Output the (x, y) coordinate of the center of the cell containing the given text.  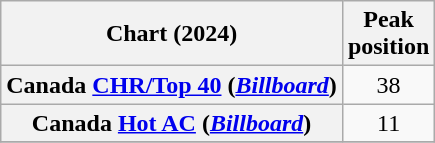
Peak position (388, 34)
Chart (2024) (172, 34)
11 (388, 123)
Canada CHR/Top 40 (Billboard) (172, 85)
Canada Hot AC (Billboard) (172, 123)
38 (388, 85)
